Return (x, y) of the center of cell containing provided text 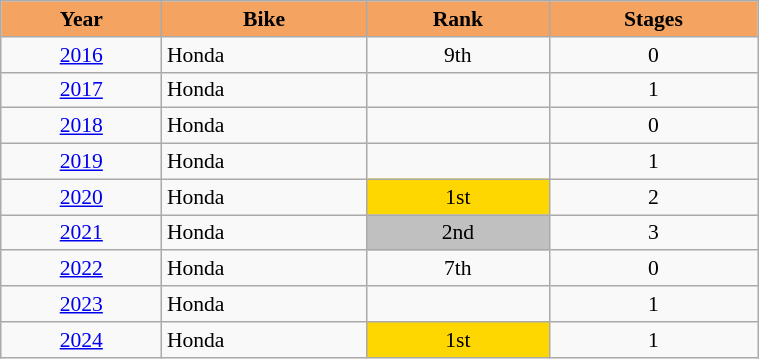
3 (653, 233)
2018 (82, 126)
Rank (458, 19)
Year (82, 19)
2023 (82, 304)
9th (458, 55)
2019 (82, 162)
2017 (82, 90)
2021 (82, 233)
Bike (264, 19)
2024 (82, 340)
2016 (82, 55)
7th (458, 269)
2nd (458, 233)
2 (653, 197)
2022 (82, 269)
2020 (82, 197)
Stages (653, 19)
